Output the (x, y) coordinate of the center of the cell containing the given text.  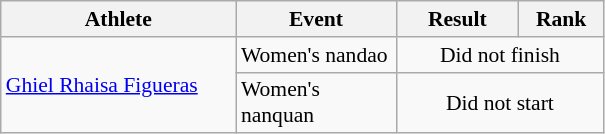
Event (316, 19)
Women's nandao (316, 55)
Ghiel Rhaisa Figueras (118, 86)
Women's nanquan (316, 102)
Rank (562, 19)
Athlete (118, 19)
Did not start (500, 102)
Did not finish (500, 55)
Result (458, 19)
